Provide the [X, Y] coordinate of the cell's center where the given text is located.  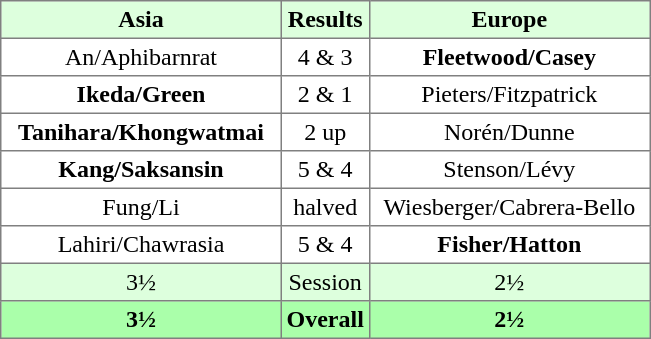
Fung/Li [141, 207]
Kang/Saksansin [141, 170]
Wiesberger/Cabrera-Bello [509, 207]
4 & 3 [325, 57]
Ikeda/Green [141, 95]
halved [325, 207]
An/Aphibarnrat [141, 57]
Europe [509, 20]
Session [325, 282]
Overall [325, 320]
Stenson/Lévy [509, 170]
Results [325, 20]
Lahiri/Chawrasia [141, 245]
2 up [325, 132]
Norén/Dunne [509, 132]
Fisher/Hatton [509, 245]
Pieters/Fitzpatrick [509, 95]
Tanihara/Khongwatmai [141, 132]
Asia [141, 20]
Fleetwood/Casey [509, 57]
2 & 1 [325, 95]
